For the text-containing cell, return its midpoint in (x, y) coordinate format. 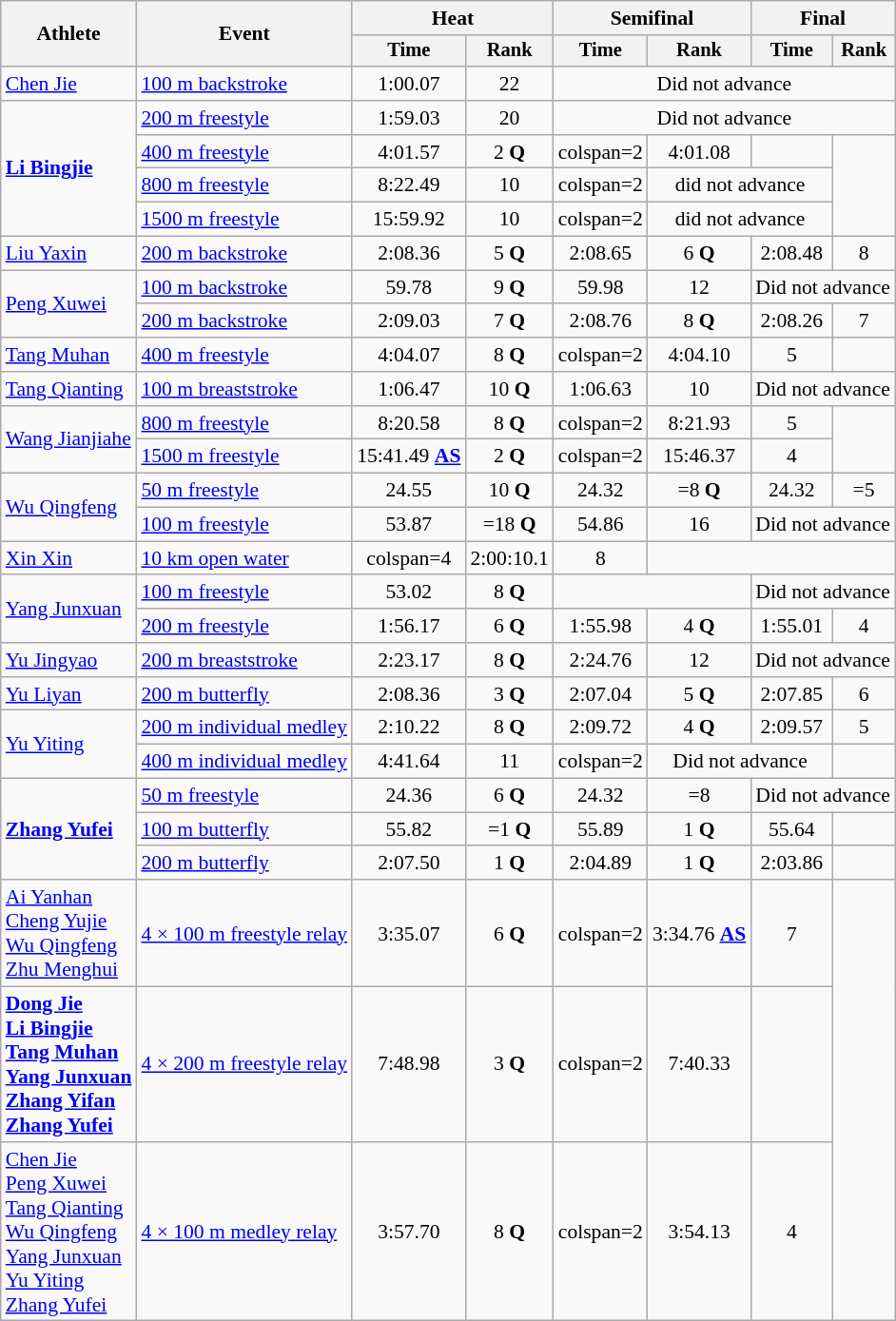
2:08.26 (791, 321)
7:40.33 (699, 1065)
Heat (453, 18)
9 Q (509, 287)
1:00.07 (409, 84)
3:34.76 AS (699, 933)
53.02 (409, 593)
2:08.48 (791, 254)
Yu Jingyao (68, 660)
Liu Yaxin (68, 254)
22 (509, 84)
2:04.89 (601, 864)
7:48.98 (409, 1065)
Xin Xin (68, 558)
2:07.85 (791, 694)
4:04.07 (409, 355)
Semifinal (653, 18)
1:56.17 (409, 626)
=18 Q (509, 525)
8:22.49 (409, 185)
Athlete (68, 34)
15:46.37 (699, 457)
8:21.93 (699, 423)
4:41.64 (409, 762)
200 m individual medley (243, 728)
Wang Jianjiahe (68, 439)
Wu Qingfeng (68, 508)
1:59.03 (409, 118)
1:06.63 (601, 389)
59.98 (601, 287)
Event (243, 34)
Yang Junxuan (68, 609)
=8 Q (699, 491)
6 (864, 694)
2:00:10.1 (509, 558)
55.82 (409, 829)
55.89 (601, 829)
=5 (864, 491)
Tang Qianting (68, 389)
54.86 (601, 525)
2:07.50 (409, 864)
1:55.01 (791, 626)
=8 (699, 796)
200 m breaststroke (243, 660)
16 (699, 525)
Peng Xuwei (68, 304)
4 × 100 m freestyle relay (243, 933)
59.78 (409, 287)
2:09.72 (601, 728)
2:03.86 (791, 864)
4:01.08 (699, 152)
24.36 (409, 796)
20 (509, 118)
100 m breaststroke (243, 389)
=1 Q (509, 829)
3:35.07 (409, 933)
Final (823, 18)
4 × 200 m freestyle relay (243, 1065)
1:06.47 (409, 389)
2:08.76 (601, 321)
Zhang Yufei (68, 829)
100 m butterfly (243, 829)
11 (509, 762)
4:01.57 (409, 152)
55.64 (791, 829)
4:04.10 (699, 355)
Yu Yiting (68, 744)
53.87 (409, 525)
2:23.17 (409, 660)
24.55 (409, 491)
2:07.04 (601, 694)
7 Q (509, 321)
Tang Muhan (68, 355)
colspan=4 (409, 558)
Yu Liyan (68, 694)
1:55.98 (601, 626)
2:09.03 (409, 321)
2:08.65 (601, 254)
15:59.92 (409, 220)
Chen Jie (68, 84)
2:24.76 (601, 660)
Li Bingjie (68, 168)
15:41.49 AS (409, 457)
400 m individual medley (243, 762)
2:09.57 (791, 728)
10 km open water (243, 558)
Dong JieLi BingjieTang MuhanYang JunxuanZhang YifanZhang Yufei (68, 1065)
Ai YanhanCheng YujieWu QingfengZhu Menghui (68, 933)
2:10.22 (409, 728)
8:20.58 (409, 423)
